Locate the cell with the specified text and output its [X, Y] center coordinate. 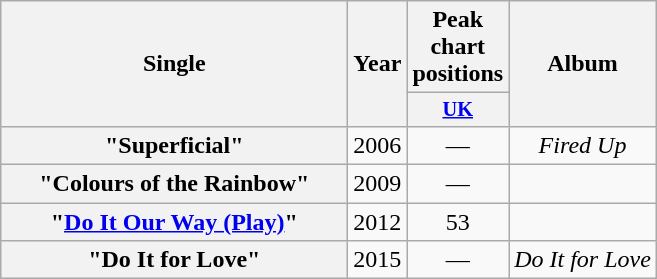
2012 [378, 222]
Peak chart positions [458, 47]
53 [458, 222]
"Do It for Love" [174, 260]
2009 [378, 184]
"Superficial" [174, 145]
2015 [378, 260]
Single [174, 64]
Do It for Love [583, 260]
Fired Up [583, 145]
"Colours of the Rainbow" [174, 184]
2006 [378, 145]
Album [583, 64]
"Do It Our Way (Play)" [174, 222]
Year [378, 64]
UK [458, 110]
